Detect which cell encompasses the target text, then output its (X, Y) center coordinate. 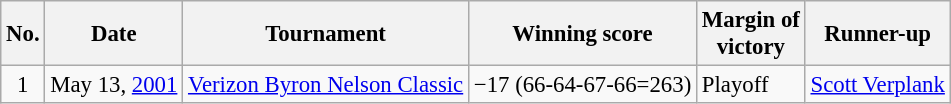
1 (23, 85)
Playoff (752, 85)
No. (23, 34)
Scott Verplank (878, 85)
Runner-up (878, 34)
Winning score (583, 34)
May 13, 2001 (114, 85)
Margin ofvictory (752, 34)
Verizon Byron Nelson Classic (326, 85)
−17 (66-64-67-66=263) (583, 85)
Tournament (326, 34)
Date (114, 34)
